Locate the cell with the specified text and output its (x, y) center coordinate. 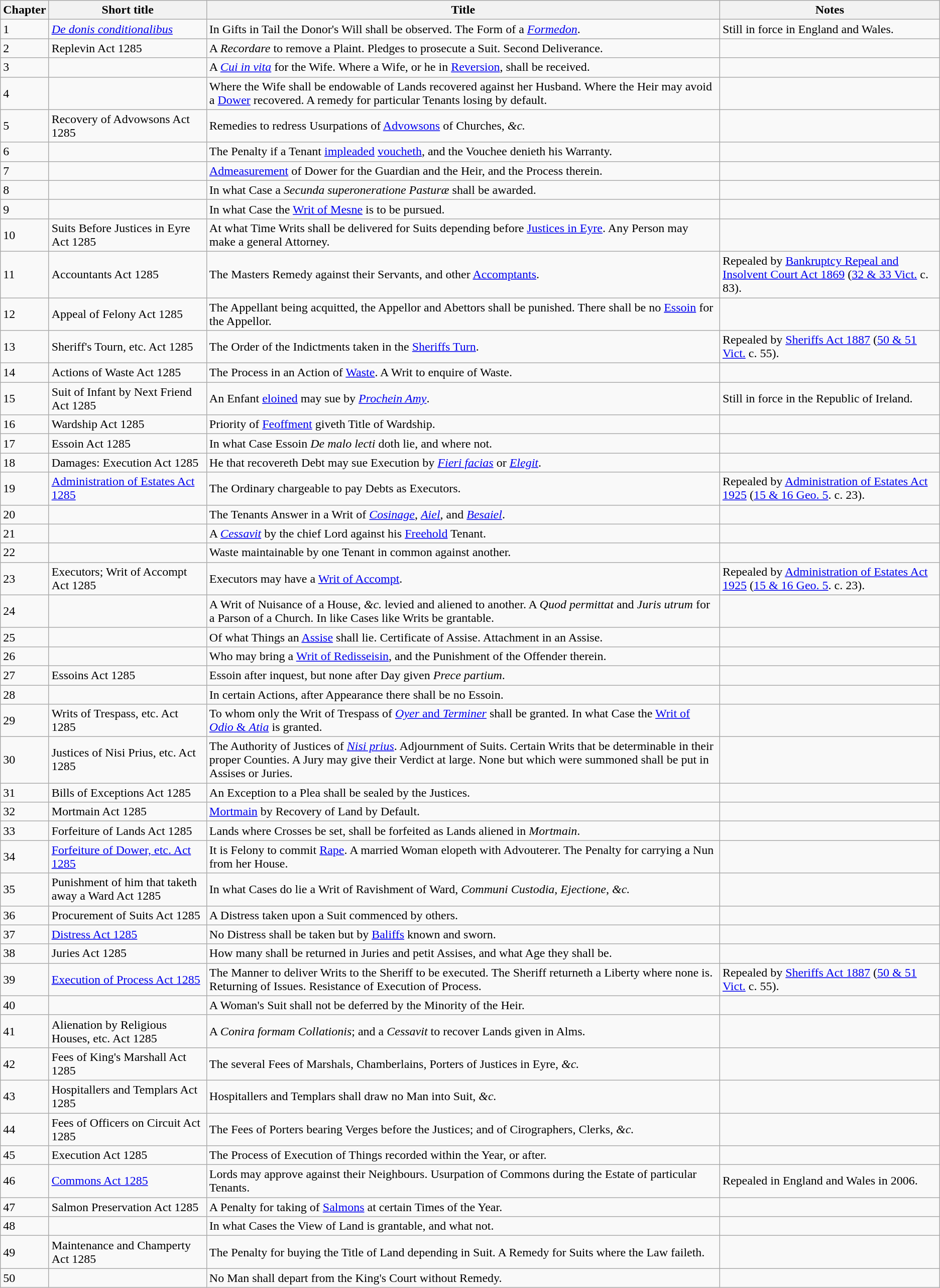
In certain Actions, after Appearance there shall be no Essoin. (463, 695)
17 (25, 444)
Essoin after inquest, but none after Day given Prece partium. (463, 675)
43 (25, 1096)
27 (25, 675)
The Process in an Action of Waste. A Writ to enquire of Waste. (463, 373)
19 (25, 488)
Remedies to redress Usurpations of Advowsons of Churches, &c. (463, 126)
18 (25, 463)
Alienation by Religious Houses, etc. Act 1285 (128, 1031)
At what Time Writs shall be delivered for Suits depending before Justices in Eyre. Any Person may make a general Attorney. (463, 235)
The Masters Remedy against their Servants, and other Accomptants. (463, 274)
32 (25, 812)
The Process of Execution of Things recorded within the Year, or after. (463, 1155)
Maintenance and Champerty Act 1285 (128, 1252)
13 (25, 347)
21 (25, 533)
Commons Act 1285 (128, 1182)
A Penalty for taking of Salmons at certain Times of the Year. (463, 1207)
Juries Act 1285 (128, 953)
Hospitallers and Templars Act 1285 (128, 1096)
A Recordare to remove a Plaint. Pledges to prosecute a Suit. Second Deliverance. (463, 48)
23 (25, 579)
Mortmain Act 1285 (128, 812)
Fees of King's Marshall Act 1285 (128, 1064)
In what Cases the View of Land is grantable, and what not. (463, 1226)
Lords may approve against their Neighbours. Usurpation of Commons during the Estate of particular Tenants. (463, 1182)
Execution Act 1285 (128, 1155)
Suit of Infant by Next Friend Act 1285 (128, 399)
Mortmain by Recovery of Land by Default. (463, 812)
12 (25, 313)
He that recovereth Debt may sue Execution by Fieri facias or Elegit. (463, 463)
22 (25, 553)
Short title (128, 10)
Suits Before Justices in Eyre Act 1285 (128, 235)
38 (25, 953)
Forfeiture of Dower, etc. Act 1285 (128, 857)
Of what Things an Assise shall lie. Certificate of Assise. Attachment in an Assise. (463, 637)
In what Case Essoin De malo lecti doth lie, and where not. (463, 444)
1 (25, 29)
The Penalty for buying the Title of Land depending in Suit. A Remedy for Suits where the Law faileth. (463, 1252)
Actions of Waste Act 1285 (128, 373)
Bills of Exceptions Act 1285 (128, 793)
Priority of Feoffment giveth Title of Wardship. (463, 424)
Executors; Writ of Accompt Act 1285 (128, 579)
The Order of the Indictments taken in the Sheriffs Turn. (463, 347)
44 (25, 1129)
24 (25, 611)
20 (25, 514)
Punishment of him that taketh away a Ward Act 1285 (128, 889)
Repealed in England and Wales in 2006. (830, 1182)
5 (25, 126)
The several Fees of Marshals, Chamberlains, Porters of Justices in Eyre, &c. (463, 1064)
Distress Act 1285 (128, 934)
41 (25, 1031)
34 (25, 857)
39 (25, 980)
Repealed by Bankruptcy Repeal and Insolvent Court Act 1869 (32 & 33 Vict. c. 83). (830, 274)
Execution of Process Act 1285 (128, 980)
10 (25, 235)
40 (25, 1005)
37 (25, 934)
6 (25, 152)
Salmon Preservation Act 1285 (128, 1207)
4 (25, 93)
Hospitallers and Templars shall draw no Man into Suit, &c. (463, 1096)
Damages: Execution Act 1285 (128, 463)
31 (25, 793)
A Cui in vita for the Wife. Where a Wife, or he in Reversion, shall be received. (463, 67)
Who may bring a Writ of Redisseisin, and the Punishment of the Offender therein. (463, 656)
Waste maintainable by one Tenant in common against another. (463, 553)
In Gifts in Tail the Donor's Will shall be observed. The Form of a Formedon. (463, 29)
A Distress taken upon a Suit commenced by others. (463, 915)
An Enfant eloined may sue by Prochein Amy. (463, 399)
30 (25, 760)
47 (25, 1207)
A Conira formam Collationis; and a Cessavit to recover Lands given in Alms. (463, 1031)
Justices of Nisi Prius, etc. Act 1285 (128, 760)
14 (25, 373)
29 (25, 720)
Notes (830, 10)
In what Cases do lie a Writ of Ravishment of Ward, Communi Custodia, Ejectione, &c. (463, 889)
No Distress shall be taken but by Baliffs known and sworn. (463, 934)
42 (25, 1064)
Replevin Act 1285 (128, 48)
2 (25, 48)
26 (25, 656)
The Tenants Answer in a Writ of Cosinage, Aiel, and Besaiel. (463, 514)
46 (25, 1182)
3 (25, 67)
Sheriff's Tourn, etc. Act 1285 (128, 347)
48 (25, 1226)
The Ordinary chargeable to pay Debts as Executors. (463, 488)
To whom only the Writ of Trespass of Oyer and Terminer shall be granted. In what Case the Writ of Odio & Atia is granted. (463, 720)
Lands where Crosses be set, shall be forfeited as Lands aliened in Mortmain. (463, 831)
The Appellant being acquitted, the Appellor and Abettors shall be punished. There shall be no Essoin for the Appellor. (463, 313)
In what Case a Secunda superoneratione Pasturæ shall be awarded. (463, 190)
36 (25, 915)
9 (25, 209)
Still in force in England and Wales. (830, 29)
7 (25, 171)
Still in force in the Republic of Ireland. (830, 399)
Executors may have a Writ of Accompt. (463, 579)
Wardship Act 1285 (128, 424)
Essoins Act 1285 (128, 675)
It is Felony to commit Rape. A married Woman elopeth with Advouterer. The Penalty for carrying a Nun from her House. (463, 857)
Title (463, 10)
Administration of Estates Act 1285 (128, 488)
Forfeiture of Lands Act 1285 (128, 831)
Appeal of Felony Act 1285 (128, 313)
16 (25, 424)
No Man shall depart from the King's Court without Remedy. (463, 1278)
8 (25, 190)
Essoin Act 1285 (128, 444)
An Exception to a Plea shall be sealed by the Justices. (463, 793)
How many shall be returned in Juries and petit Assises, and what Age they shall be. (463, 953)
De donis conditionalibus (128, 29)
A Woman's Suit shall not be deferred by the Minority of the Heir. (463, 1005)
Chapter (25, 10)
11 (25, 274)
Admeasurement of Dower for the Guardian and the Heir, and the Process therein. (463, 171)
25 (25, 637)
Writs of Trespass, etc. Act 1285 (128, 720)
33 (25, 831)
50 (25, 1278)
Procurement of Suits Act 1285 (128, 915)
The Penalty if a Tenant impleaded voucheth, and the Vouchee denieth his Warranty. (463, 152)
Accountants Act 1285 (128, 274)
35 (25, 889)
Recovery of Advowsons Act 1285 (128, 126)
28 (25, 695)
49 (25, 1252)
Fees of Officers on Circuit Act 1285 (128, 1129)
45 (25, 1155)
In what Case the Writ of Mesne is to be pursued. (463, 209)
15 (25, 399)
The Fees of Porters bearing Verges before the Justices; and of Cirographers, Clerks, &c. (463, 1129)
A Cessavit by the chief Lord against his Freehold Tenant. (463, 533)
